Return (X, Y) of the center of cell containing provided text 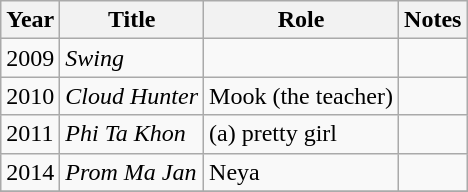
Role (302, 20)
2010 (30, 96)
Neya (302, 172)
2009 (30, 58)
2014 (30, 172)
2011 (30, 134)
Mook (the teacher) (302, 96)
Year (30, 20)
(a) pretty girl (302, 134)
Cloud Hunter (132, 96)
Notes (433, 20)
Phi Ta Khon (132, 134)
Swing (132, 58)
Prom Ma Jan (132, 172)
Title (132, 20)
